Output the (x, y) coordinate of the center of the cell containing the given text.  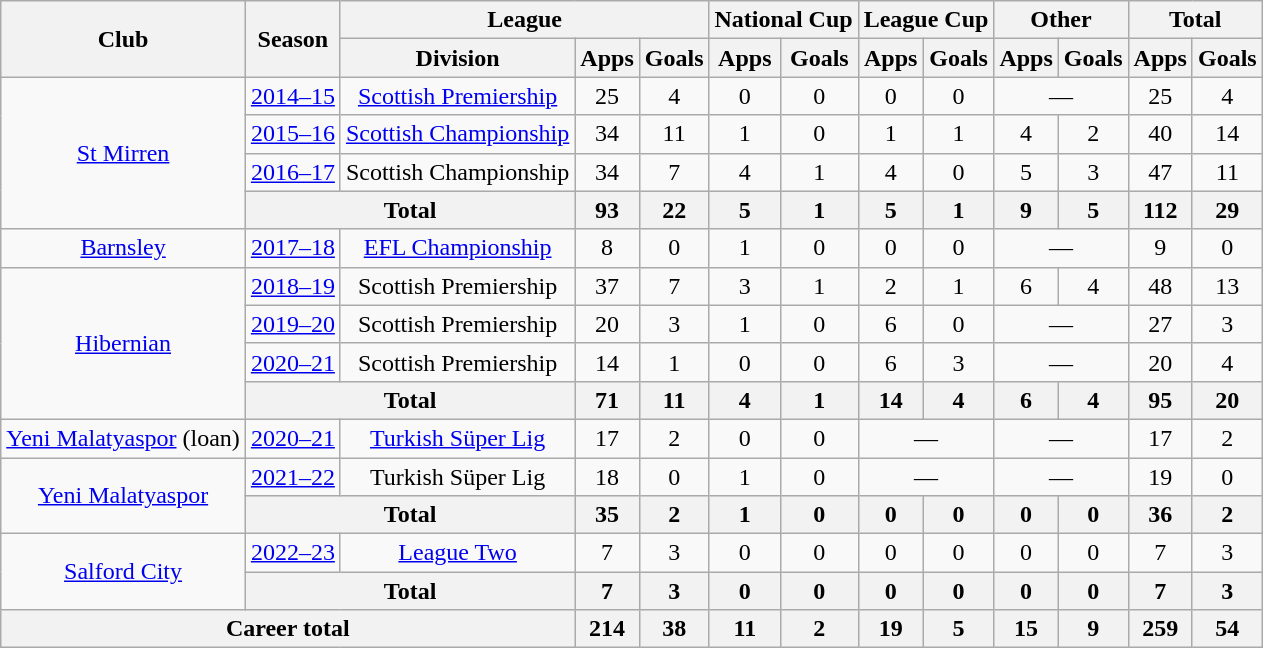
2021–22 (292, 477)
38 (674, 629)
St Mirren (124, 153)
Salford City (124, 572)
2016–17 (292, 172)
2015–16 (292, 134)
22 (674, 210)
National Cup (784, 20)
259 (1160, 629)
2017–18 (292, 248)
54 (1227, 629)
95 (1160, 400)
EFL Championship (457, 248)
48 (1160, 286)
Career total (288, 629)
Other (1061, 20)
Barnsley (124, 248)
Hibernian (124, 343)
35 (607, 515)
2019–20 (292, 324)
Yeni Malatyaspor (loan) (124, 438)
29 (1227, 210)
47 (1160, 172)
2018–19 (292, 286)
40 (1160, 134)
Club (124, 39)
League Two (457, 553)
15 (1026, 629)
Division (457, 58)
93 (607, 210)
37 (607, 286)
18 (607, 477)
Season (292, 39)
2022–23 (292, 553)
112 (1160, 210)
36 (1160, 515)
2014–15 (292, 96)
13 (1227, 286)
League (524, 20)
8 (607, 248)
214 (607, 629)
71 (607, 400)
Yeni Malatyaspor (124, 496)
League Cup (926, 20)
27 (1160, 324)
